Pinpoint the cell where the given text exists, returning its [X, Y] midpoint coordinate. 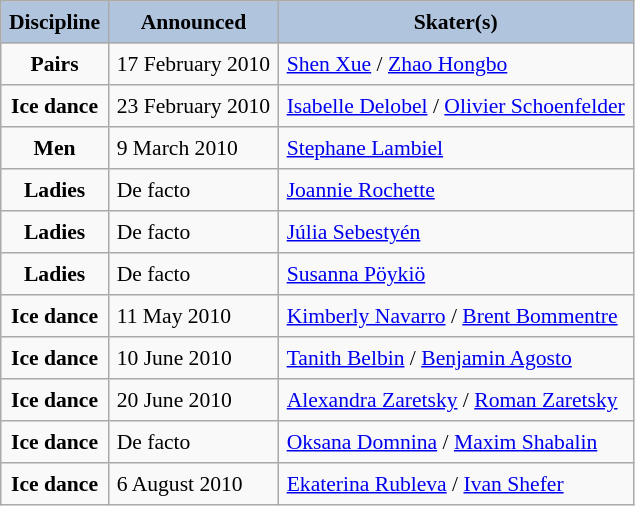
23 February 2010 [193, 106]
6 August 2010 [193, 484]
Tanith Belbin / Benjamin Agosto [456, 358]
11 May 2010 [193, 316]
Joannie Rochette [456, 190]
Isabelle Delobel / Olivier Schoenfelder [456, 106]
Pairs [55, 64]
Ekaterina Rubleva / Ivan Shefer [456, 484]
Susanna Pöykiö [456, 274]
9 March 2010 [193, 148]
Announced [193, 22]
Oksana Domnina / Maxim Shabalin [456, 442]
17 February 2010 [193, 64]
Skater(s) [456, 22]
Shen Xue / Zhao Hongbo [456, 64]
20 June 2010 [193, 400]
Stephane Lambiel [456, 148]
Men [55, 148]
Júlia Sebestyén [456, 232]
Alexandra Zaretsky / Roman Zaretsky [456, 400]
Discipline [55, 22]
Kimberly Navarro / Brent Bommentre [456, 316]
10 June 2010 [193, 358]
